From the cell containing the given text, extract its center point as (x, y) coordinate. 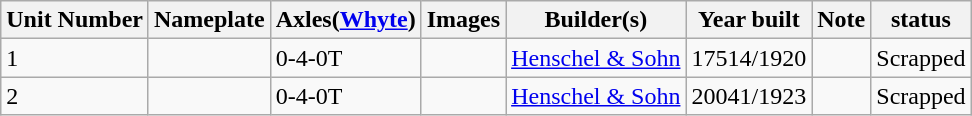
17514/1920 (749, 58)
20041/1923 (749, 96)
Note (842, 20)
status (921, 20)
Nameplate (209, 20)
Unit Number (75, 20)
Year built (749, 20)
Axles(Whyte) (346, 20)
Builder(s) (596, 20)
2 (75, 96)
1 (75, 58)
Images (463, 20)
